Identify which cell holds the provided text, then report its [X, Y] central coordinate. 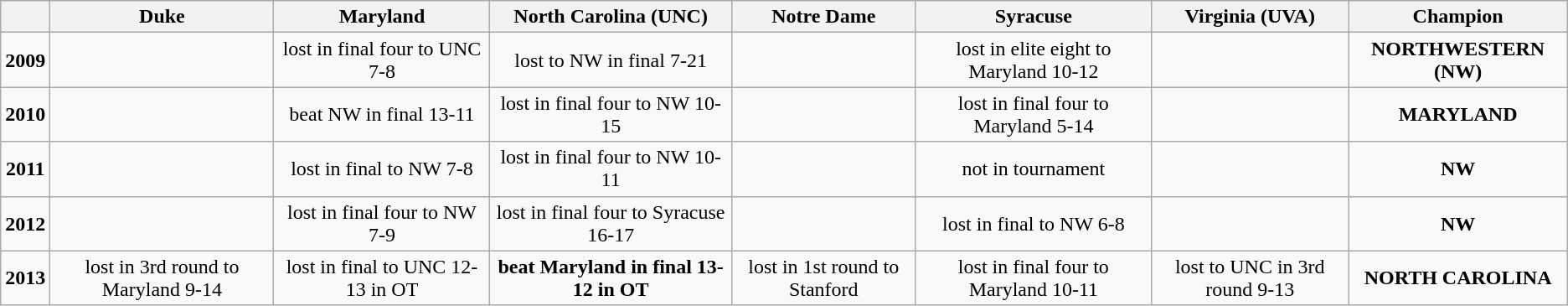
lost to NW in final 7-21 [611, 60]
Maryland [382, 17]
Virginia (UVA) [1250, 17]
2013 [25, 278]
lost in final four to Maryland 5-14 [1034, 114]
lost in final four to Syracuse 16-17 [611, 223]
not in tournament [1034, 169]
Duke [162, 17]
Champion [1457, 17]
beat NW in final 13-11 [382, 114]
Syracuse [1034, 17]
2010 [25, 114]
lost in final four to NW 7-9 [382, 223]
lost in final four to Maryland 10-11 [1034, 278]
2009 [25, 60]
lost in final four to NW 10-11 [611, 169]
lost to UNC in 3rd round 9-13 [1250, 278]
lost in final four to UNC 7-8 [382, 60]
NORTH CAROLINA [1457, 278]
Notre Dame [823, 17]
lost in final to NW 6-8 [1034, 223]
beat Maryland in final 13-12 in OT [611, 278]
lost in 3rd round to Maryland 9-14 [162, 278]
2012 [25, 223]
lost in final to NW 7-8 [382, 169]
2011 [25, 169]
NORTHWESTERN (NW) [1457, 60]
lost in final four to NW 10-15 [611, 114]
MARYLAND [1457, 114]
lost in 1st round to Stanford [823, 278]
lost in elite eight to Maryland 10-12 [1034, 60]
North Carolina (UNC) [611, 17]
lost in final to UNC 12-13 in OT [382, 278]
